Extract the [x, y] coordinate from the center of the cell holding the provided text.  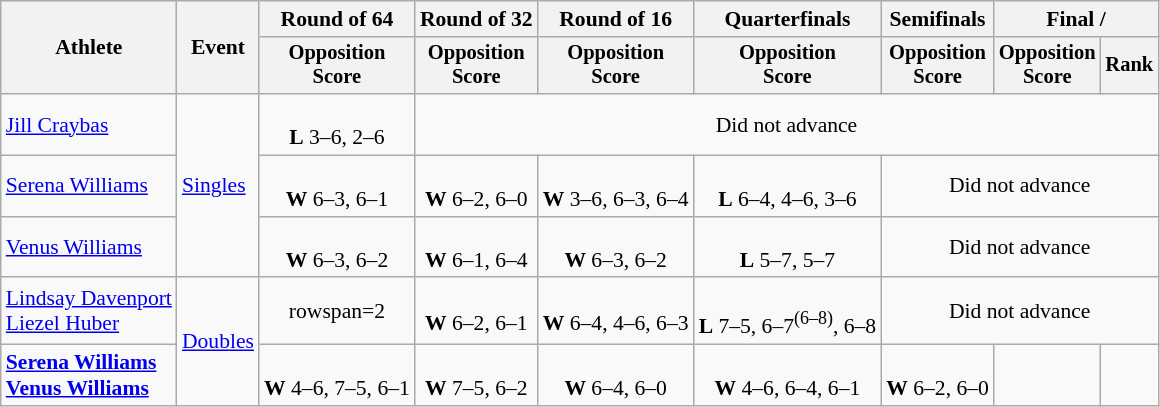
Doubles [218, 342]
Round of 64 [337, 19]
Round of 32 [476, 19]
W 6–1, 6–4 [476, 248]
Rank [1129, 66]
Serena Williams Venus Williams [89, 376]
Quarterfinals [788, 19]
Singles [218, 186]
Final / [1076, 19]
Lindsay DavenportLiezel Huber [89, 312]
Athlete [89, 48]
Venus Williams [89, 248]
W 6–2, 6–1 [476, 312]
L 6–4, 4–6, 3–6 [788, 186]
L 3–6, 2–6 [337, 124]
W 4–6, 7–5, 6–1 [337, 376]
W 6–4, 4–6, 6–3 [616, 312]
L 5–7, 5–7 [788, 248]
W 7–5, 6–2 [476, 376]
Semifinals [938, 19]
W 3–6, 6–3, 6–4 [616, 186]
Jill Craybas [89, 124]
Serena Williams [89, 186]
W 6–4, 6–0 [616, 376]
W 4–6, 6–4, 6–1 [788, 376]
L 7–5, 6–7(6–8), 6–8 [788, 312]
rowspan=2 [337, 312]
Round of 16 [616, 19]
W 6–3, 6–1 [337, 186]
Event [218, 48]
